Identify which cell holds the provided text, then report its (X, Y) central coordinate. 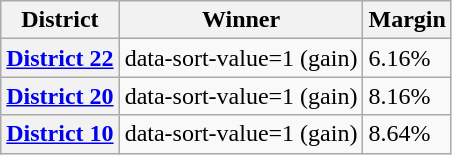
District 22 (60, 58)
District (60, 20)
6.16% (407, 58)
District 20 (60, 96)
Margin (407, 20)
8.16% (407, 96)
8.64% (407, 134)
Winner (241, 20)
District 10 (60, 134)
